Pinpoint the cell where the given text exists, returning its (X, Y) midpoint coordinate. 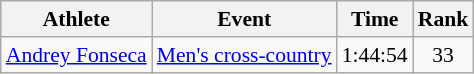
Event (244, 19)
33 (444, 55)
Rank (444, 19)
Andrey Fonseca (76, 55)
Men's cross-country (244, 55)
Time (375, 19)
1:44:54 (375, 55)
Athlete (76, 19)
